Capture the cell that displays the provided text and extract its [X, Y] central coordinate. 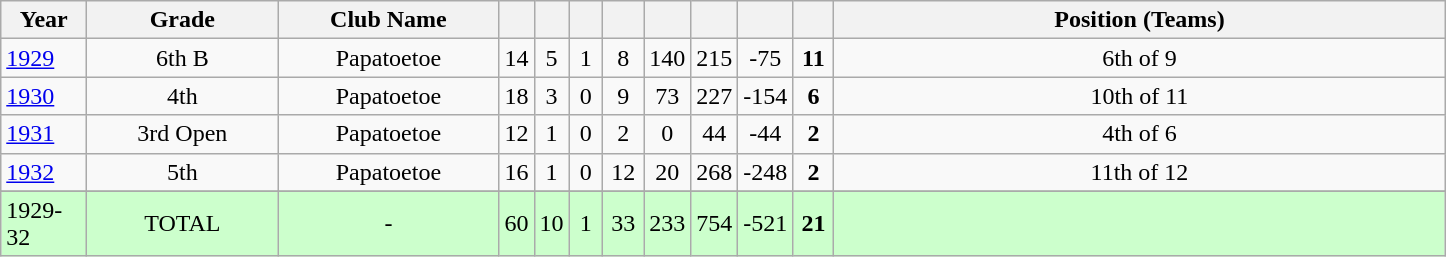
Grade [182, 20]
4th of 6 [1140, 134]
-521 [766, 224]
- [388, 224]
268 [714, 172]
215 [714, 58]
73 [668, 96]
11th of 12 [1140, 172]
9 [624, 96]
-248 [766, 172]
16 [516, 172]
11 [814, 58]
5 [552, 58]
1931 [44, 134]
6 [814, 96]
18 [516, 96]
1930 [44, 96]
10 [552, 224]
754 [714, 224]
Position (Teams) [1140, 20]
227 [714, 96]
14 [516, 58]
8 [624, 58]
6th B [182, 58]
1932 [44, 172]
3 [552, 96]
-75 [766, 58]
5th [182, 172]
1929 [44, 58]
140 [668, 58]
44 [714, 134]
TOTAL [182, 224]
-44 [766, 134]
4th [182, 96]
233 [668, 224]
20 [668, 172]
Year [44, 20]
60 [516, 224]
3rd Open [182, 134]
6th of 9 [1140, 58]
1929-32 [44, 224]
33 [624, 224]
Club Name [388, 20]
-154 [766, 96]
10th of 11 [1140, 96]
21 [814, 224]
